Provide the [x, y] coordinate of the cell's center where the given text is located.  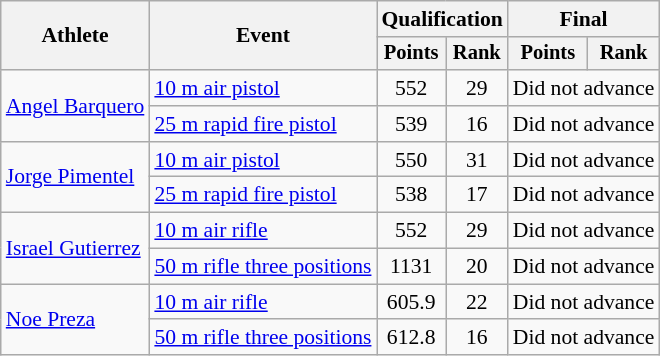
Final [584, 19]
538 [410, 195]
20 [477, 267]
550 [410, 160]
Qualification [442, 19]
612.8 [410, 338]
Noe Preza [76, 320]
1131 [410, 267]
605.9 [410, 302]
17 [477, 195]
22 [477, 302]
Athlete [76, 36]
Israel Gutierrez [76, 248]
Event [262, 36]
Angel Barquero [76, 106]
31 [477, 160]
539 [410, 124]
Jorge Pimentel [76, 178]
